Search for the cell housing the specified text and yield its (X, Y) center coordinate. 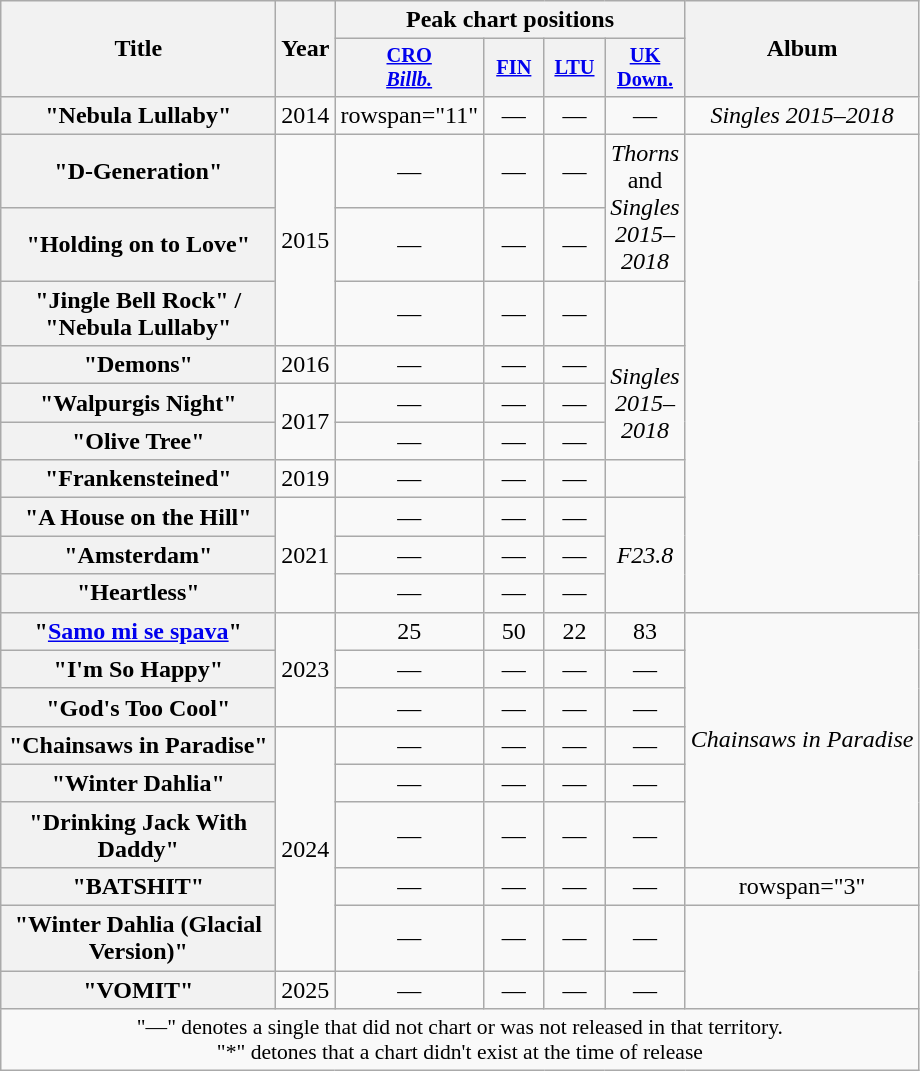
"Demons" (138, 365)
Title (138, 49)
"Frankensteined" (138, 479)
"I'm So Happy" (138, 669)
"Walpurgis Night" (138, 403)
2014 (306, 115)
25 (410, 631)
"Winter Dahlia" (138, 783)
2021 (306, 555)
"BATSHIT" (138, 886)
2015 (306, 240)
50 (514, 631)
"VOMIT" (138, 990)
"Heartless" (138, 593)
CROBillb. (410, 68)
2019 (306, 479)
"Drinking Jack With Daddy" (138, 834)
rowspan="3" (802, 886)
2025 (306, 990)
Year (306, 49)
Thorns and Singles 2015–2018 (645, 208)
Peak chart positions (510, 20)
"Holding on to Love" (138, 244)
"Jingle Bell Rock" / "Nebula Lullaby" (138, 314)
"Amsterdam" (138, 555)
F23.8 (645, 555)
rowspan="11" (410, 115)
2023 (306, 669)
"Olive Tree" (138, 441)
2017 (306, 422)
83 (645, 631)
"—" denotes a single that did not chart or was not released in that territory."*" detones that a chart didn't exist at the time of release (460, 1040)
22 (574, 631)
"D-Generation" (138, 172)
FIN (514, 68)
Album (802, 49)
"Winter Dahlia (Glacial Version)" (138, 938)
2016 (306, 365)
UKDown. (645, 68)
Chainsaws in Paradise (802, 740)
"Samo mi se spava" (138, 631)
"God's Too Cool" (138, 707)
LTU (574, 68)
"A House on the Hill" (138, 517)
"Chainsaws in Paradise" (138, 745)
2024 (306, 848)
"Nebula Lullaby" (138, 115)
